Return (x, y) of the center of cell containing provided text 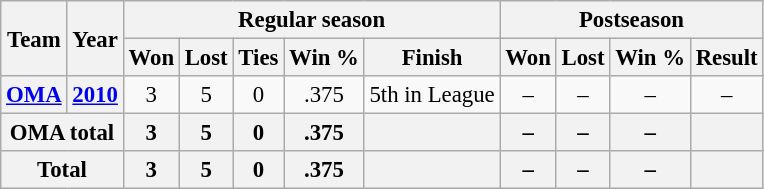
Total (62, 170)
OMA (34, 95)
5th in League (432, 95)
Postseason (632, 20)
Year (95, 38)
Finish (432, 58)
Team (34, 38)
OMA total (62, 133)
Regular season (312, 20)
Result (726, 58)
2010 (95, 95)
Ties (258, 58)
